Find where the given text appears and provide that cell's center as [X, Y] coordinate. 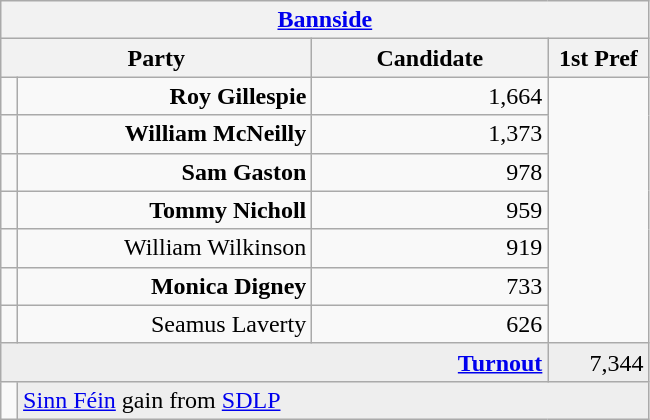
Monica Digney [165, 286]
1,373 [430, 134]
William Wilkinson [165, 248]
Tommy Nicholl [165, 210]
William McNeilly [165, 134]
978 [430, 172]
Seamus Laverty [165, 324]
Roy Gillespie [165, 96]
733 [430, 286]
Turnout [274, 362]
Bannside [325, 20]
626 [430, 324]
919 [430, 248]
Sinn Féin gain from SDLP [334, 400]
959 [430, 210]
Sam Gaston [165, 172]
7,344 [598, 362]
Party [156, 58]
Candidate [430, 58]
1,664 [430, 96]
1st Pref [598, 58]
